Output the (x, y) coordinate of the center of the cell containing the given text.  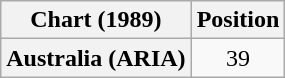
39 (238, 58)
Chart (1989) (96, 20)
Position (238, 20)
Australia (ARIA) (96, 58)
